Search for the cell housing the specified text and yield its (X, Y) center coordinate. 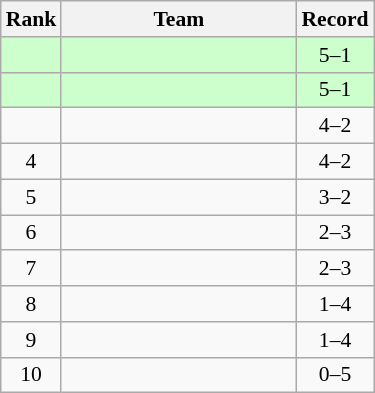
8 (32, 304)
4 (32, 162)
Record (334, 19)
7 (32, 269)
9 (32, 340)
0–5 (334, 375)
6 (32, 233)
Rank (32, 19)
5 (32, 197)
3–2 (334, 197)
Team (178, 19)
10 (32, 375)
